Search for the cell housing the specified text and yield its [x, y] center coordinate. 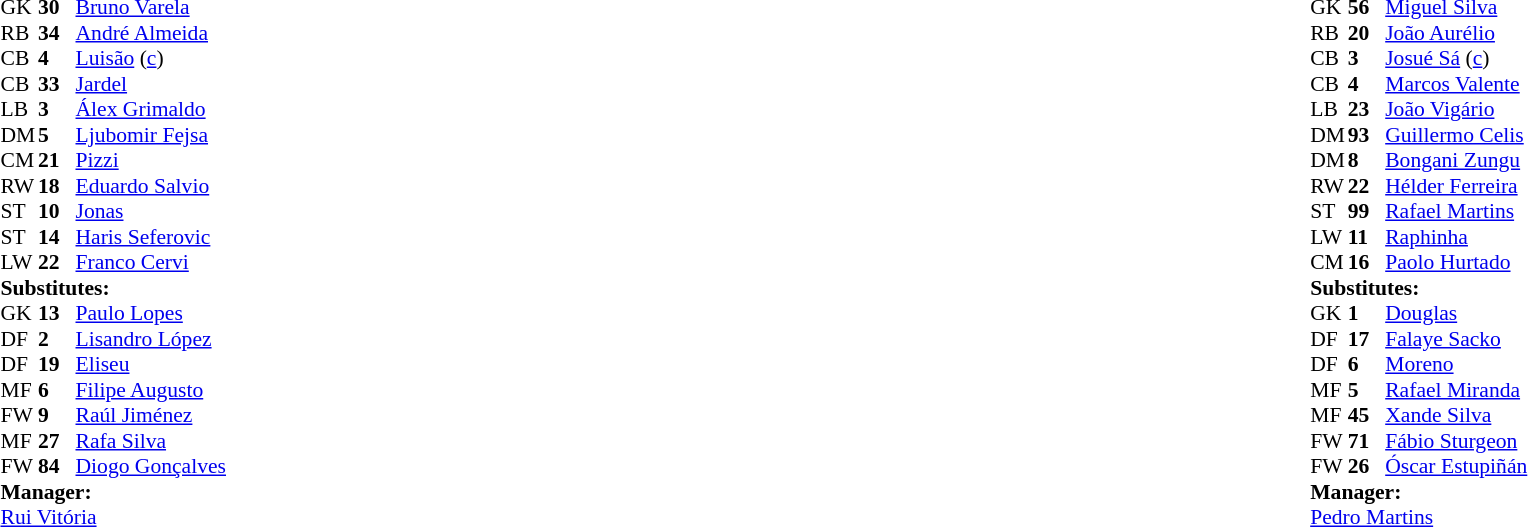
Lisandro López [151, 339]
2 [57, 339]
16 [1367, 263]
Jardel [151, 84]
Ljubomir Fejsa [151, 135]
Filipe Augusto [151, 390]
8 [1367, 161]
Eduardo Salvio [151, 186]
Guillermo Celis [1456, 135]
33 [57, 84]
9 [57, 415]
Rafael Martins [1456, 211]
Paolo Hurtado [1456, 263]
Rafael Miranda [1456, 390]
71 [1367, 441]
Jonas [151, 211]
Paulo Lopes [151, 313]
Eliseu [151, 365]
99 [1367, 211]
10 [57, 211]
Rafa Silva [151, 441]
Fábio Sturgeon [1456, 441]
Haris Seferovic [151, 237]
Josué Sá (c) [1456, 59]
Hélder Ferreira [1456, 186]
João Aurélio [1456, 33]
18 [57, 186]
1 [1367, 313]
17 [1367, 339]
Xande Silva [1456, 415]
Luisão (c) [151, 59]
14 [57, 237]
45 [1367, 415]
19 [57, 365]
26 [1367, 467]
Raúl Jiménez [151, 415]
Franco Cervi [151, 263]
Diogo Gonçalves [151, 467]
21 [57, 161]
Douglas [1456, 313]
André Almeida [151, 33]
Óscar Estupiñán [1456, 467]
20 [1367, 33]
27 [57, 441]
84 [57, 467]
Bongani Zungu [1456, 161]
Falaye Sacko [1456, 339]
Raphinha [1456, 237]
11 [1367, 237]
93 [1367, 135]
Álex Grimaldo [151, 109]
Pizzi [151, 161]
13 [57, 313]
23 [1367, 109]
34 [57, 33]
Moreno [1456, 365]
Marcos Valente [1456, 84]
João Vigário [1456, 109]
